Output the (X, Y) coordinate of the center of the cell containing the given text.  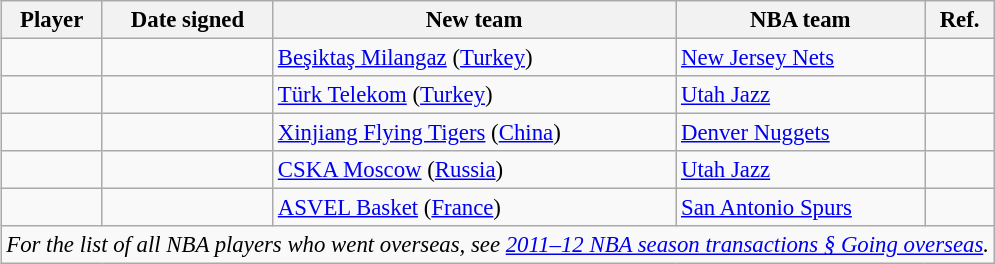
Player (52, 20)
Date signed (187, 20)
CSKA Moscow (Russia) (474, 170)
Beşiktaş Milangaz (Turkey) (474, 57)
Türk Telekom (Turkey) (474, 95)
Xinjiang Flying Tigers (China) (474, 133)
ASVEL Basket (France) (474, 208)
San Antonio Spurs (800, 208)
Denver Nuggets (800, 133)
New team (474, 20)
For the list of all NBA players who went overseas, see 2011–12 NBA season transactions § Going overseas. (498, 245)
New Jersey Nets (800, 57)
NBA team (800, 20)
Ref. (960, 20)
